Provide the [X, Y] coordinate of the cell's center where the given text is located.  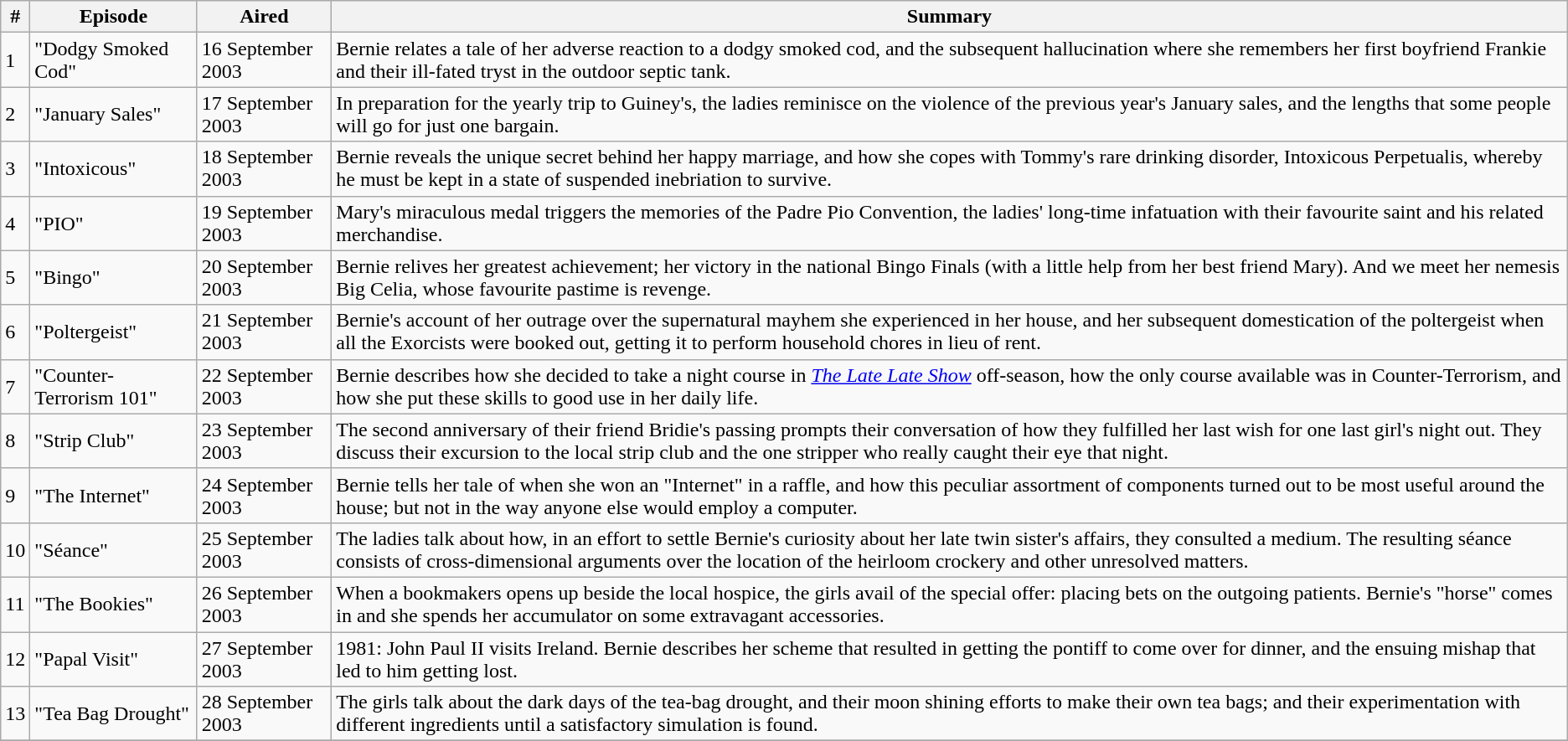
6 [15, 332]
16 September 2003 [265, 60]
17 September 2003 [265, 114]
"Bingo" [114, 278]
"The Bookies" [114, 605]
26 September 2003 [265, 605]
20 September 2003 [265, 278]
11 [15, 605]
8 [15, 440]
"Dodgy Smoked Cod" [114, 60]
10 [15, 549]
9 [15, 496]
"January Sales" [114, 114]
2 [15, 114]
23 September 2003 [265, 440]
"Poltergeist" [114, 332]
Episode [114, 17]
1 [15, 60]
"Counter-Terrorism 101" [114, 387]
22 September 2003 [265, 387]
Summary [950, 17]
4 [15, 223]
"Intoxicous" [114, 169]
28 September 2003 [265, 713]
12 [15, 658]
"PIO" [114, 223]
"The Internet" [114, 496]
18 September 2003 [265, 169]
"Tea Bag Drought" [114, 713]
"Papal Visit" [114, 658]
25 September 2003 [265, 549]
24 September 2003 [265, 496]
21 September 2003 [265, 332]
# [15, 17]
Aired [265, 17]
"Strip Club" [114, 440]
27 September 2003 [265, 658]
3 [15, 169]
13 [15, 713]
"Séance" [114, 549]
5 [15, 278]
19 September 2003 [265, 223]
7 [15, 387]
